Return (X, Y) of the center of cell containing provided text 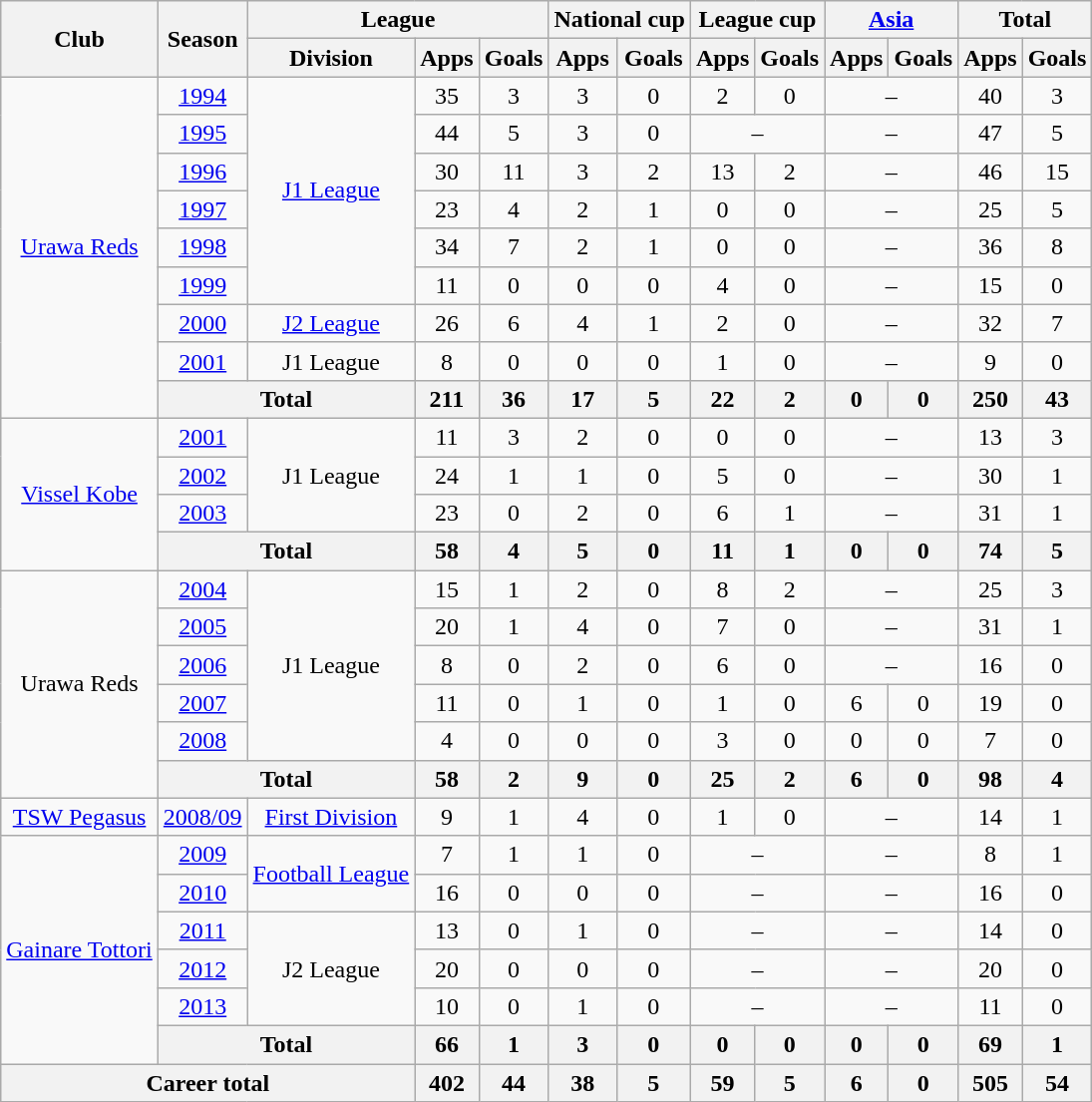
2000 (202, 323)
47 (990, 134)
Vissel Kobe (80, 494)
2008 (202, 741)
Gainare Tottori (80, 949)
43 (1057, 399)
2010 (202, 893)
2005 (202, 627)
2012 (202, 968)
38 (582, 1082)
46 (990, 172)
1994 (202, 96)
59 (722, 1082)
22 (722, 399)
19 (990, 703)
10 (447, 1006)
35 (447, 96)
2011 (202, 930)
402 (447, 1082)
Division (331, 58)
Football League (331, 874)
2007 (202, 703)
505 (990, 1082)
250 (990, 399)
2009 (202, 855)
54 (1057, 1082)
1997 (202, 209)
1998 (202, 247)
34 (447, 247)
1996 (202, 172)
Season (202, 39)
74 (990, 551)
Asia (892, 20)
Club (80, 39)
National cup (619, 20)
1995 (202, 134)
First Division (331, 817)
26 (447, 323)
League (398, 20)
211 (447, 399)
2004 (202, 589)
2003 (202, 514)
66 (447, 1044)
17 (582, 399)
1999 (202, 285)
40 (990, 96)
32 (990, 323)
TSW Pegasus (80, 817)
2008/09 (202, 817)
2006 (202, 665)
Career total (207, 1082)
69 (990, 1044)
98 (990, 779)
2002 (202, 476)
2013 (202, 1006)
League cup (757, 20)
24 (447, 476)
